Determine the [x, y] coordinate at the center of the cell enclosing the given text.  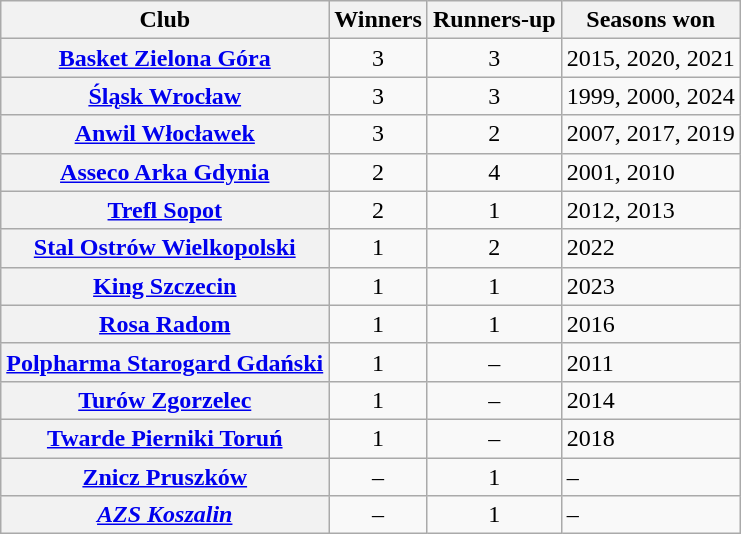
1999, 2000, 2024 [650, 96]
2001, 2010 [650, 172]
Club [165, 20]
King Szczecin [165, 286]
Polpharma Starogard Gdański [165, 362]
Anwil Włocławek [165, 134]
2016 [650, 324]
Twarde Pierniki Toruń [165, 438]
2014 [650, 400]
Śląsk Wrocław [165, 96]
Trefl Sopot [165, 210]
Winners [378, 20]
AZS Koszalin [165, 515]
Asseco Arka Gdynia [165, 172]
2018 [650, 438]
2011 [650, 362]
Runners-up [494, 20]
2022 [650, 248]
Stal Ostrów Wielkopolski [165, 248]
Turów Zgorzelec [165, 400]
Znicz Pruszków [165, 477]
2007, 2017, 2019 [650, 134]
Basket Zielona Góra [165, 58]
4 [494, 172]
2012, 2013 [650, 210]
2015, 2020, 2021 [650, 58]
2023 [650, 286]
Rosa Radom [165, 324]
Seasons won [650, 20]
